Extract the [X, Y] coordinate from the center of the cell holding the provided text.  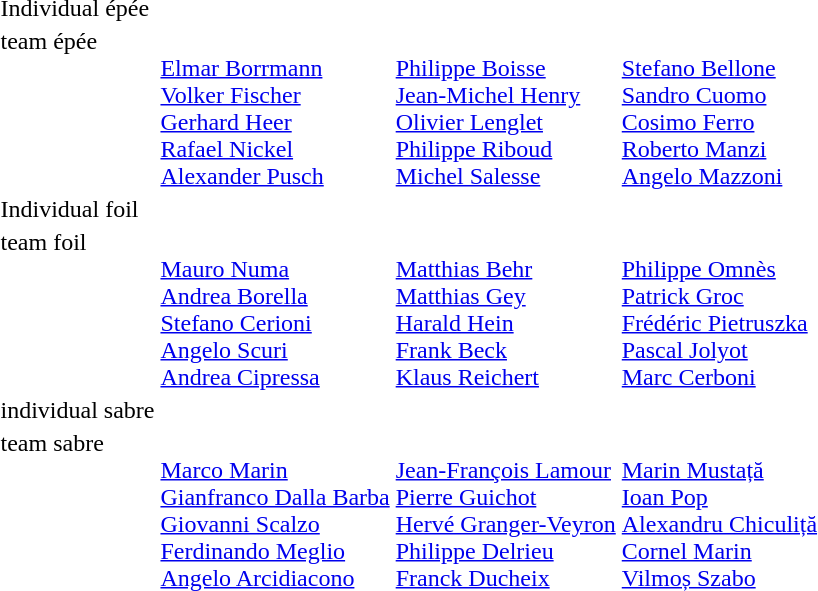
Stefano BelloneSandro CuomoCosimo FerroRoberto ManziAngelo Mazzoni [719, 108]
Philippe BoisseJean-Michel HenryOlivier LengletPhilippe RiboudMichel Salesse [506, 108]
Philippe OmnèsPatrick GrocFrédéric PietruszkaPascal JolyotMarc Cerboni [719, 310]
Matthias BehrMatthias GeyHarald HeinFrank BeckKlaus Reichert [506, 310]
Mauro NumaAndrea BorellaStefano CerioniAngelo ScuriAndrea Cipressa [275, 310]
Elmar BorrmannVolker FischerGerhard HeerRafael NickelAlexander Pusch [275, 108]
